From the cell containing the given text, extract its center point as [X, Y] coordinate. 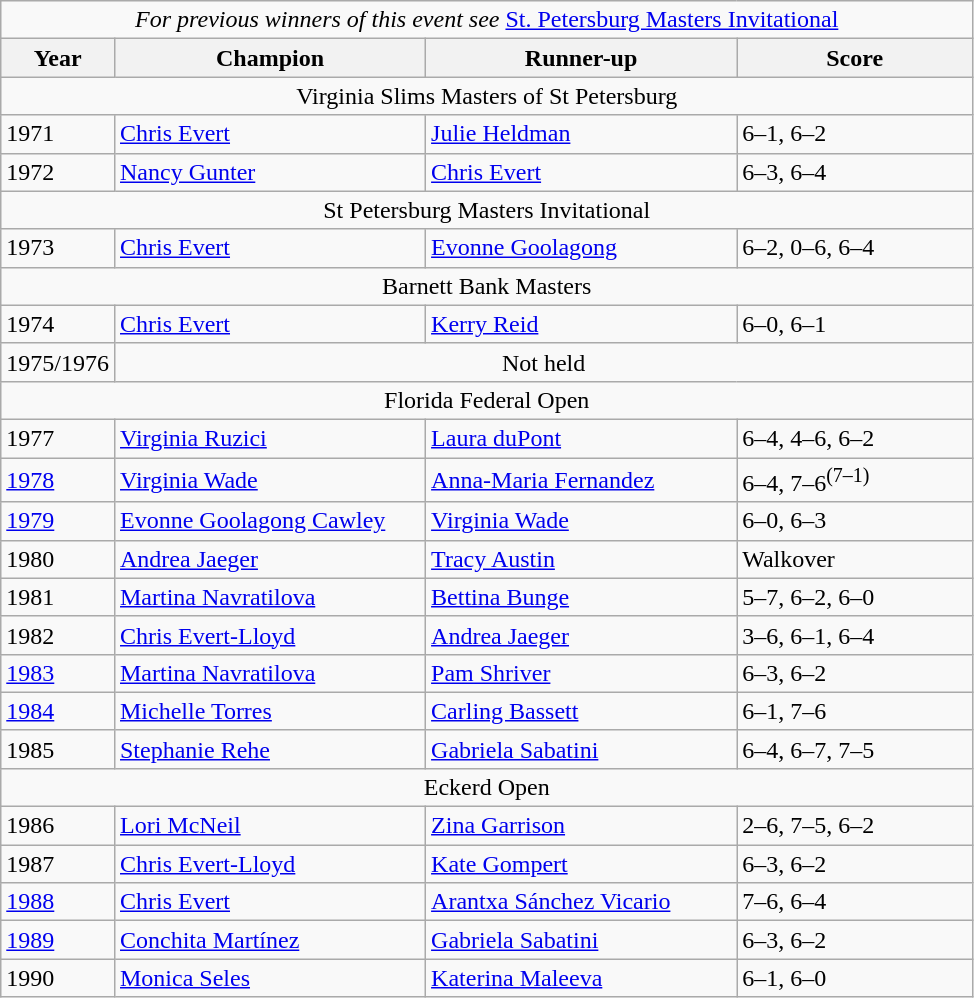
Virginia Slims Masters of St Petersburg [487, 96]
1971 [58, 134]
6–0, 6–1 [855, 324]
Conchita Martínez [270, 940]
For previous winners of this event see St. Petersburg Masters Invitational [487, 20]
1972 [58, 172]
Laura duPont [582, 438]
Champion [270, 58]
1985 [58, 749]
Walkover [855, 559]
Runner-up [582, 58]
1974 [58, 324]
6–1, 6–0 [855, 978]
Year [58, 58]
1981 [58, 597]
5–7, 6–2, 6–0 [855, 597]
Julie Heldman [582, 134]
Kate Gompert [582, 864]
Nancy Gunter [270, 172]
Florida Federal Open [487, 400]
1983 [58, 673]
Katerina Maleeva [582, 978]
7–6, 6–4 [855, 902]
1980 [58, 559]
Tracy Austin [582, 559]
1978 [58, 480]
Barnett Bank Masters [487, 286]
1975/1976 [58, 362]
2–6, 7–5, 6–2 [855, 826]
6–1, 6–2 [855, 134]
6–2, 0–6, 6–4 [855, 248]
3–6, 6–1, 6–4 [855, 635]
Eckerd Open [487, 787]
Pam Shriver [582, 673]
Kerry Reid [582, 324]
Not held [543, 362]
6–1, 7–6 [855, 711]
1988 [58, 902]
Virginia Ruzici [270, 438]
Zina Garrison [582, 826]
6–4, 7–6(7–1) [855, 480]
1990 [58, 978]
Stephanie Rehe [270, 749]
Arantxa Sánchez Vicario [582, 902]
1973 [58, 248]
6–3, 6–4 [855, 172]
1979 [58, 521]
6–0, 6–3 [855, 521]
St Petersburg Masters Invitational [487, 210]
6–4, 4–6, 6–2 [855, 438]
Michelle Torres [270, 711]
1977 [58, 438]
1984 [58, 711]
1986 [58, 826]
1989 [58, 940]
Bettina Bunge [582, 597]
Evonne Goolagong [582, 248]
Score [855, 58]
Evonne Goolagong Cawley [270, 521]
Lori McNeil [270, 826]
1987 [58, 864]
1982 [58, 635]
Carling Bassett [582, 711]
Anna-Maria Fernandez [582, 480]
6–4, 6–7, 7–5 [855, 749]
Monica Seles [270, 978]
